Return the (x, y) coordinate for the center point of the cell that contains the specified text.  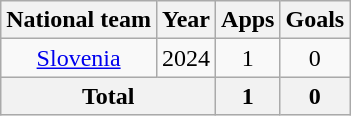
Goals (315, 20)
Slovenia (79, 58)
Total (108, 96)
National team (79, 20)
2024 (186, 58)
Year (186, 20)
Apps (248, 20)
